Determine the [X, Y] coordinate at the center of the cell enclosing the given text.  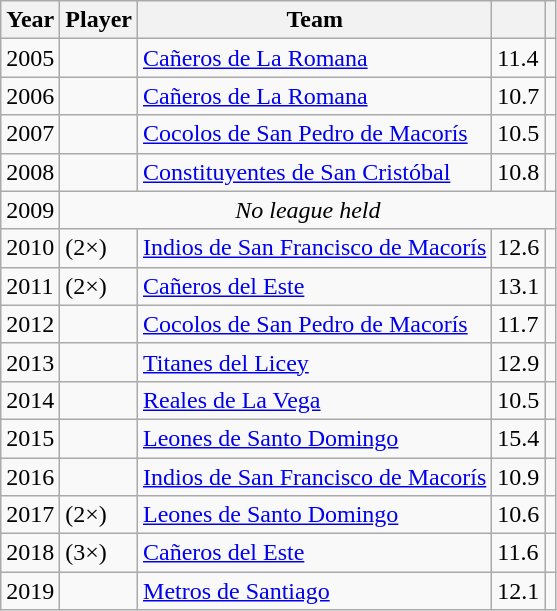
12.9 [518, 362]
2007 [30, 134]
10.7 [518, 96]
2008 [30, 172]
2010 [30, 248]
Titanes del Licey [315, 362]
2013 [30, 362]
Player [99, 20]
(3×) [99, 553]
12.1 [518, 591]
2018 [30, 553]
Reales de La Vega [315, 400]
2009 [30, 210]
10.9 [518, 477]
11.6 [518, 553]
10.8 [518, 172]
No league held [308, 210]
Metros de Santiago [315, 591]
2014 [30, 400]
2015 [30, 438]
2006 [30, 96]
2019 [30, 591]
2017 [30, 515]
11.4 [518, 58]
13.1 [518, 286]
2012 [30, 324]
15.4 [518, 438]
Constituyentes de San Cristóbal [315, 172]
Team [315, 20]
11.7 [518, 324]
2005 [30, 58]
Year [30, 20]
2011 [30, 286]
10.6 [518, 515]
12.6 [518, 248]
2016 [30, 477]
